Find where the given text appears and provide that cell's center as [X, Y] coordinate. 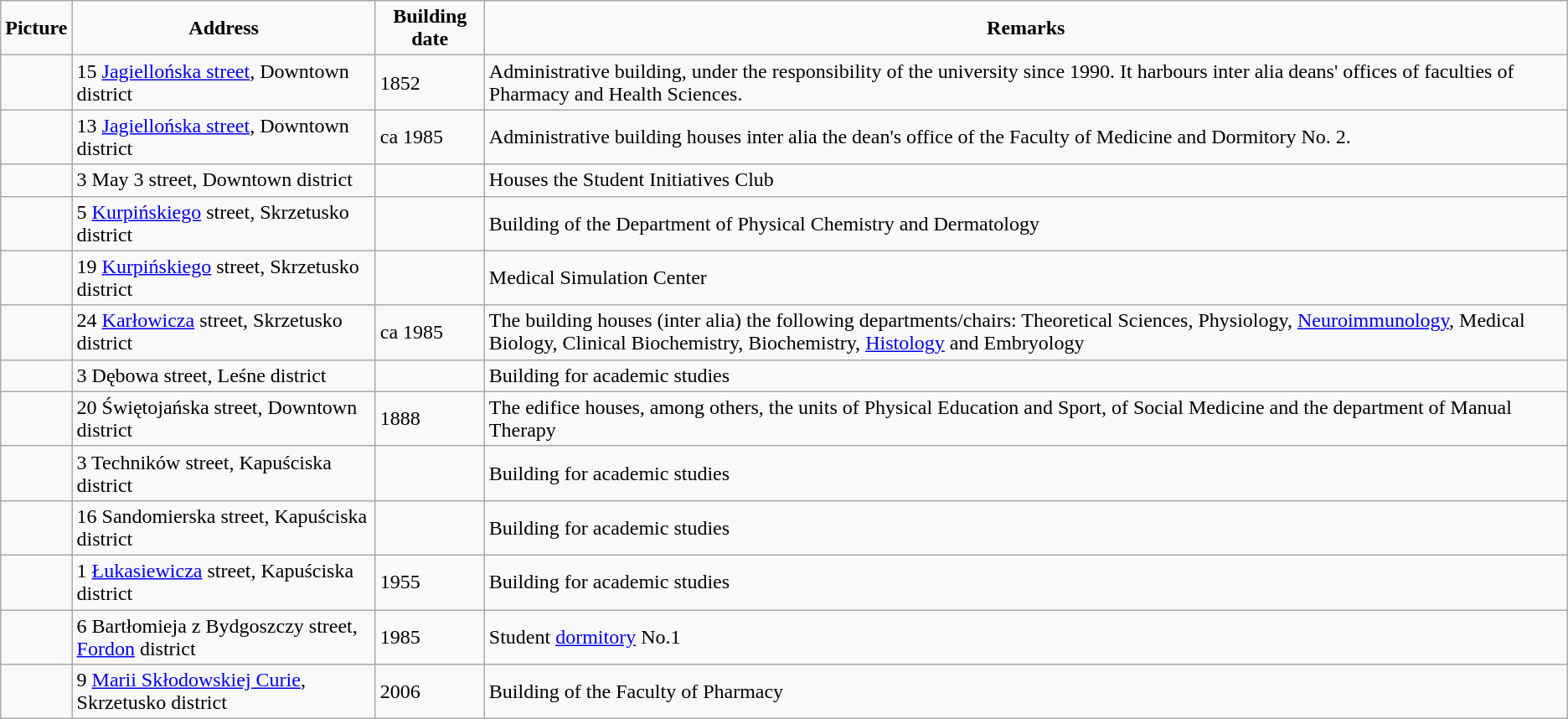
1985 [430, 637]
Remarks [1025, 28]
Student dormitory No.1 [1025, 637]
2006 [430, 692]
24 Karłowicza street, Skrzetusko district [224, 332]
15 Jagiellońska street, Downtown district [224, 82]
1 Łukasiewicza street, Kapuściska district [224, 582]
20 Świętojańska street, Downtown district [224, 419]
1852 [430, 82]
1888 [430, 419]
6 Bartłomieja z Bydgoszczy street, Fordon district [224, 637]
Houses the Student Initiatives Club [1025, 180]
1955 [430, 582]
3 May 3 street, Downtown district [224, 180]
Address [224, 28]
Medical Simulation Center [1025, 278]
19 Kurpińskiego street, Skrzetusko district [224, 278]
Picture [37, 28]
Building of the Faculty of Pharmacy [1025, 692]
3 Techników street, Kapuściska district [224, 473]
3 Dębowa street, Leśne district [224, 375]
Administrative building houses inter alia the dean's office of the Faculty of Medicine and Dormitory No. 2. [1025, 137]
5 Kurpińskiego street, Skrzetusko district [224, 223]
13 Jagiellońska street, Downtown district [224, 137]
16 Sandomierska street, Kapuściska district [224, 528]
Building of the Department of Physical Chemistry and Dermatology [1025, 223]
Building date [430, 28]
9 Marii Skłodowskiej Curie, Skrzetusko district [224, 692]
The edifice houses, among others, the units of Physical Education and Sport, of Social Medicine and the department of Manual Therapy [1025, 419]
